Pinpoint the cell where the given text exists, returning its [X, Y] midpoint coordinate. 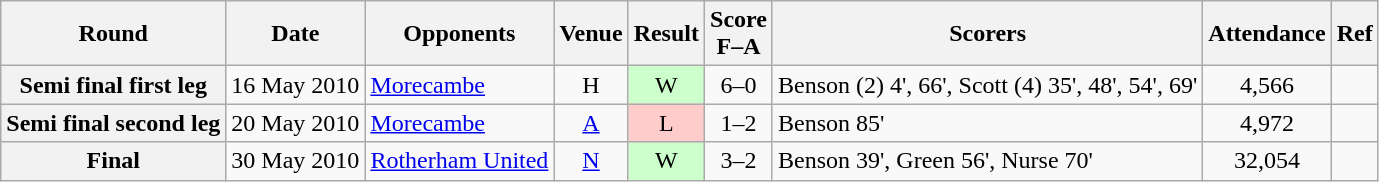
6–0 [739, 85]
Result [666, 34]
Semi final second leg [114, 123]
20 May 2010 [296, 123]
Round [114, 34]
Attendance [1267, 34]
Scorers [987, 34]
Ref [1354, 34]
3–2 [739, 161]
1–2 [739, 123]
16 May 2010 [296, 85]
Final [114, 161]
30 May 2010 [296, 161]
Rotherham United [460, 161]
H [591, 85]
A [591, 123]
Benson 85' [987, 123]
4,566 [1267, 85]
L [666, 123]
Date [296, 34]
N [591, 161]
Venue [591, 34]
ScoreF–A [739, 34]
Benson 39', Green 56', Nurse 70' [987, 161]
Opponents [460, 34]
Semi final first leg [114, 85]
4,972 [1267, 123]
Benson (2) 4', 66', Scott (4) 35', 48', 54', 69' [987, 85]
32,054 [1267, 161]
